Determine the (X, Y) coordinate at the center of the cell enclosing the given text.  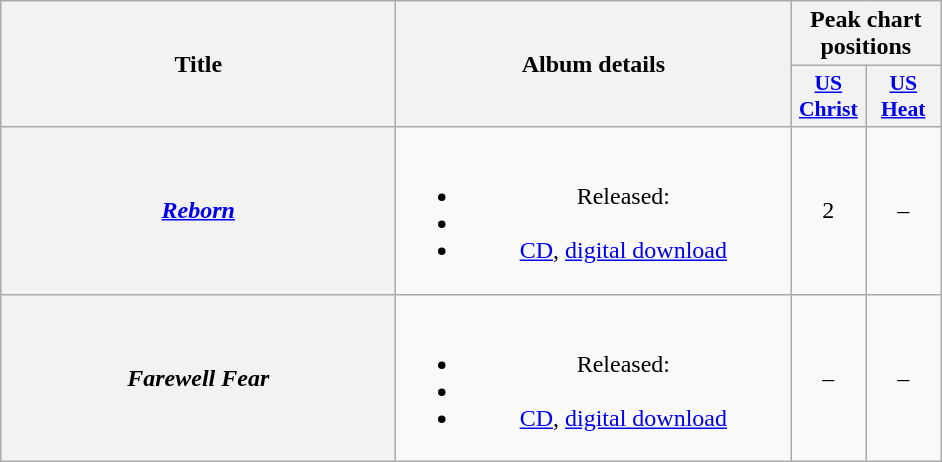
USChrist (828, 96)
Reborn (198, 210)
Album details (594, 64)
Farewell Fear (198, 378)
Title (198, 64)
Peak chart positions (866, 34)
USHeat (904, 96)
2 (828, 210)
